Return [X, Y] of the center of cell containing provided text 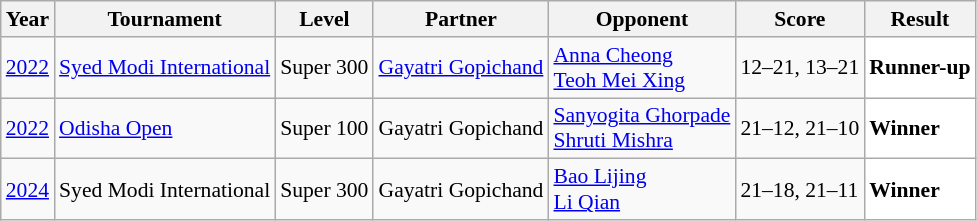
2024 [28, 190]
Opponent [642, 19]
Level [324, 19]
Result [920, 19]
Bao Lijing Li Qian [642, 190]
Anna Cheong Teoh Mei Xing [642, 68]
21–12, 21–10 [800, 128]
Odisha Open [164, 128]
Year [28, 19]
Tournament [164, 19]
12–21, 13–21 [800, 68]
Runner-up [920, 68]
Partner [460, 19]
21–18, 21–11 [800, 190]
Super 100 [324, 128]
Sanyogita Ghorpade Shruti Mishra [642, 128]
Score [800, 19]
